Detect which cell encompasses the target text, then output its (x, y) center coordinate. 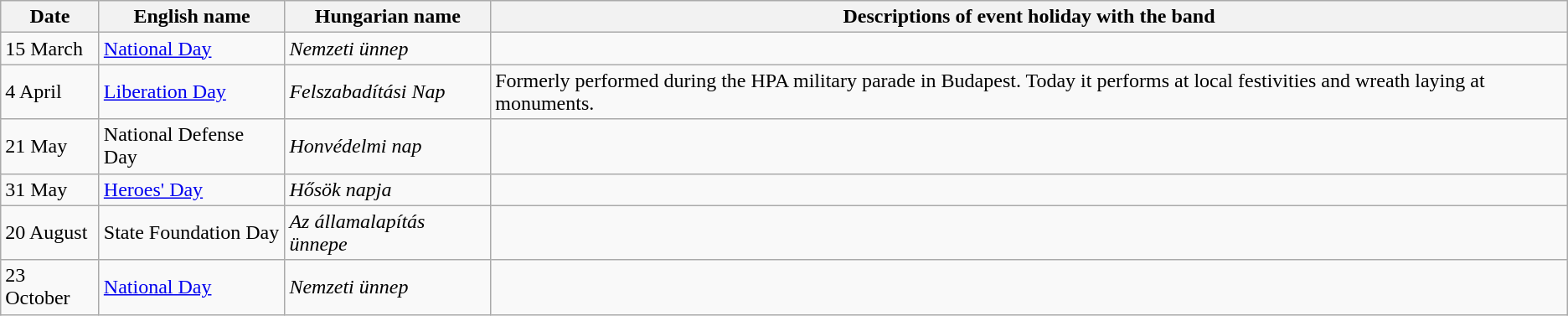
Az államalapítás ünnepe (388, 233)
31 May (50, 189)
Hungarian name (388, 17)
20 August (50, 233)
23 October (50, 287)
15 March (50, 49)
English name (192, 17)
Date (50, 17)
State Foundation Day (192, 233)
Honvédelmi nap (388, 146)
4 April (50, 92)
Hősök napja (388, 189)
National Defense Day (192, 146)
Formerly performed during the HPA military parade in Budapest. Today it performs at local festivities and wreath laying at monuments. (1029, 92)
Descriptions of event holiday with the band (1029, 17)
Felszabadítási Nap (388, 92)
21 May (50, 146)
Heroes' Day (192, 189)
Liberation Day (192, 92)
